Determine the [x, y] coordinate at the center of the cell enclosing the given text.  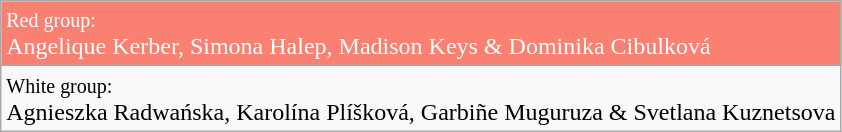
White group: Agnieszka Radwańska, Karolína Plíšková, Garbiñe Muguruza & Svetlana Kuznetsova [421, 98]
Red group:Angelique Kerber, Simona Halep, Madison Keys & Dominika Cibulková [421, 34]
